Determine the (x, y) coordinate at the center of the cell enclosing the given text.  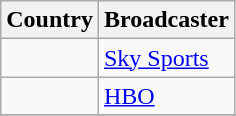
Sky Sports (166, 58)
HBO (166, 96)
Broadcaster (166, 20)
Country (50, 20)
